Locate the cell with the specified text and output its [x, y] center coordinate. 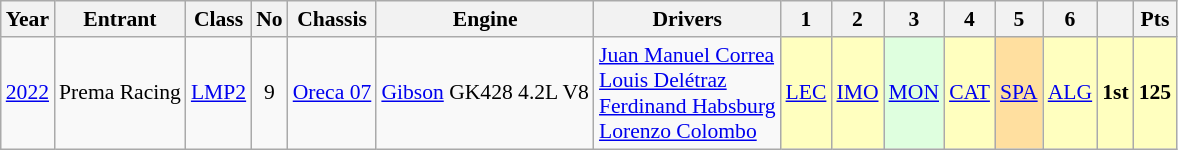
Entrant [120, 19]
Juan Manuel Correa Louis Delétraz Ferdinand Habsburg Lorenzo Colombo [688, 93]
2022 [28, 93]
CAT [970, 93]
SPA [1019, 93]
Prema Racing [120, 93]
1 [806, 19]
5 [1019, 19]
No [270, 19]
125 [1156, 93]
Oreca 07 [332, 93]
2 [857, 19]
6 [1070, 19]
Drivers [688, 19]
Chassis [332, 19]
Pts [1156, 19]
4 [970, 19]
Class [218, 19]
LMP2 [218, 93]
ALG [1070, 93]
3 [914, 19]
Year [28, 19]
IMO [857, 93]
1st [1116, 93]
MON [914, 93]
9 [270, 93]
LEC [806, 93]
Engine [485, 19]
Gibson GK428 4.2L V8 [485, 93]
